Identify which cell holds the provided text, then report its [x, y] central coordinate. 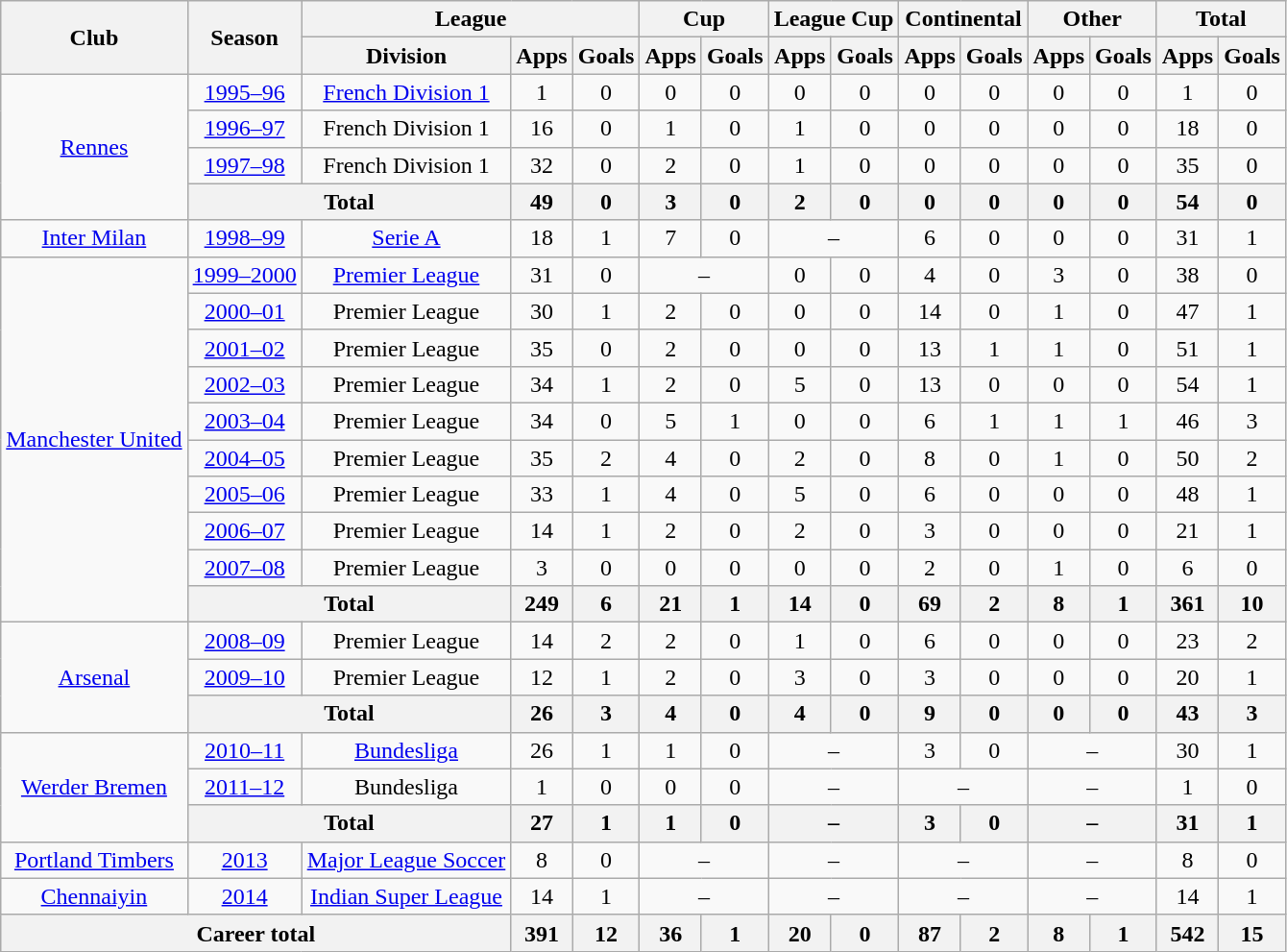
48 [1187, 495]
49 [542, 202]
542 [1187, 933]
Chennaiyin [94, 896]
10 [1252, 604]
2005–06 [244, 495]
46 [1187, 421]
Season [244, 37]
League Cup [834, 19]
Other [1092, 19]
1995–96 [244, 92]
2014 [244, 896]
1999–2000 [244, 275]
Continental [963, 19]
16 [542, 129]
Inter Milan [94, 238]
47 [1187, 311]
Cup [704, 19]
33 [542, 495]
1996–97 [244, 129]
2006–07 [244, 531]
32 [542, 165]
Werder Bremen [94, 787]
2009–10 [244, 677]
2004–05 [244, 458]
2002–03 [244, 384]
2008–09 [244, 641]
2007–08 [244, 568]
Manchester United [94, 440]
43 [1187, 714]
2001–02 [244, 348]
2011–12 [244, 787]
7 [670, 238]
Career total [255, 933]
League [471, 19]
38 [1187, 275]
Rennes [94, 147]
Major League Soccer [406, 860]
Indian Super League [406, 896]
27 [542, 823]
Club [94, 37]
69 [930, 604]
2000–01 [244, 311]
15 [1252, 933]
87 [930, 933]
391 [542, 933]
Division [406, 56]
50 [1187, 458]
36 [670, 933]
361 [1187, 604]
23 [1187, 641]
1997–98 [244, 165]
2010–11 [244, 750]
Serie A [406, 238]
9 [930, 714]
249 [542, 604]
51 [1187, 348]
Portland Timbers [94, 860]
Arsenal [94, 677]
2003–04 [244, 421]
1998–99 [244, 238]
2013 [244, 860]
